Capture the cell that displays the provided text and extract its (X, Y) central coordinate. 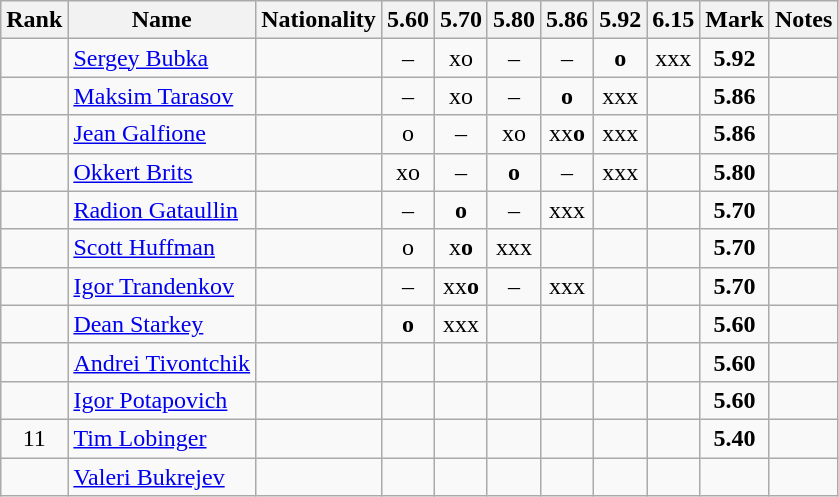
Rank (34, 20)
Dean Starkey (162, 324)
Okkert Brits (162, 172)
Maksim Tarasov (162, 96)
6.15 (674, 20)
Name (162, 20)
Valeri Bukrejev (162, 477)
11 (34, 438)
Igor Trandenkov (162, 286)
Scott Huffman (162, 248)
Igor Potapovich (162, 400)
Mark (735, 20)
Nationality (319, 20)
Andrei Tivontchik (162, 362)
Notes (803, 20)
Jean Galfione (162, 134)
Sergey Bubka (162, 58)
Radion Gataullin (162, 210)
Tim Lobinger (162, 438)
5.40 (735, 438)
